Identify which cell holds the provided text, then report its [X, Y] central coordinate. 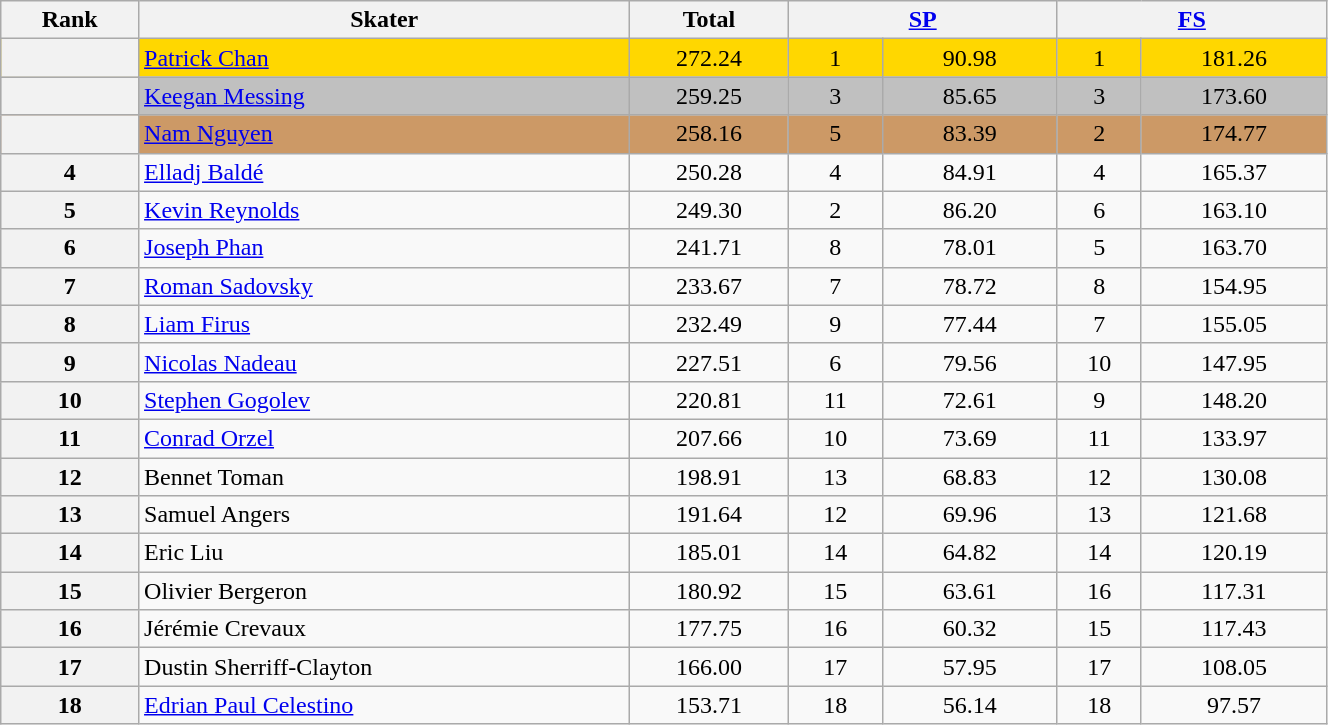
68.83 [970, 477]
Samuel Angers [384, 515]
Nam Nguyen [384, 134]
Total [709, 20]
60.32 [970, 629]
63.61 [970, 591]
Jérémie Crevaux [384, 629]
198.91 [709, 477]
79.56 [970, 362]
Patrick Chan [384, 58]
56.14 [970, 705]
117.43 [1234, 629]
121.68 [1234, 515]
272.24 [709, 58]
147.95 [1234, 362]
249.30 [709, 210]
258.16 [709, 134]
73.69 [970, 438]
207.66 [709, 438]
Keegan Messing [384, 96]
Elladj Baldé [384, 172]
84.91 [970, 172]
Roman Sadovsky [384, 286]
180.92 [709, 591]
232.49 [709, 324]
Conrad Orzel [384, 438]
Nicolas Nadeau [384, 362]
174.77 [1234, 134]
165.37 [1234, 172]
163.10 [1234, 210]
FS [1192, 20]
220.81 [709, 400]
117.31 [1234, 591]
250.28 [709, 172]
57.95 [970, 667]
191.64 [709, 515]
120.19 [1234, 553]
97.57 [1234, 705]
181.26 [1234, 58]
69.96 [970, 515]
173.60 [1234, 96]
Olivier Bergeron [384, 591]
64.82 [970, 553]
Eric Liu [384, 553]
77.44 [970, 324]
Edrian Paul Celestino [384, 705]
185.01 [709, 553]
133.97 [1234, 438]
78.01 [970, 248]
78.72 [970, 286]
Kevin Reynolds [384, 210]
155.05 [1234, 324]
Dustin Sherriff-Clayton [384, 667]
163.70 [1234, 248]
Bennet Toman [384, 477]
227.51 [709, 362]
Liam Firus [384, 324]
Stephen Gogolev [384, 400]
148.20 [1234, 400]
85.65 [970, 96]
86.20 [970, 210]
83.39 [970, 134]
90.98 [970, 58]
154.95 [1234, 286]
259.25 [709, 96]
Joseph Phan [384, 248]
153.71 [709, 705]
Skater [384, 20]
130.08 [1234, 477]
108.05 [1234, 667]
177.75 [709, 629]
233.67 [709, 286]
Rank [70, 20]
SP [922, 20]
166.00 [709, 667]
241.71 [709, 248]
72.61 [970, 400]
